Return (X, Y) of the center of cell containing provided text 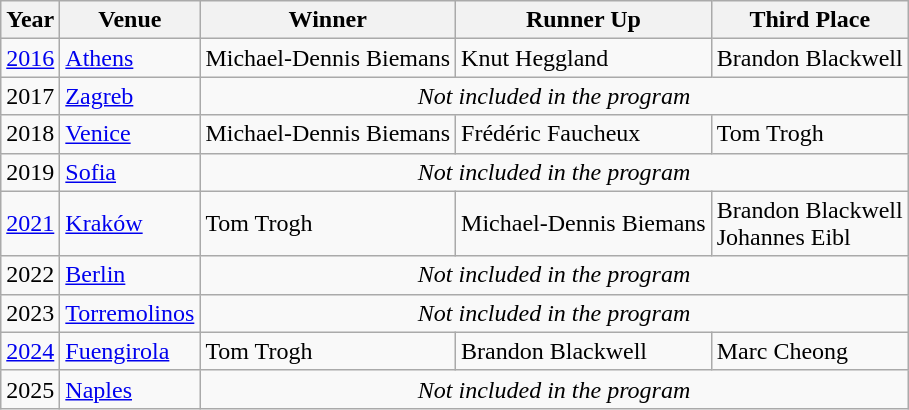
Kraków (130, 224)
Sofia (130, 172)
Winner (328, 20)
Torremolinos (130, 313)
Year (30, 20)
Fuengirola (130, 351)
Naples (130, 389)
Runner Up (584, 20)
2019 (30, 172)
2025 (30, 389)
2021 (30, 224)
2023 (30, 313)
Brandon Blackwell Johannes Eibl (810, 224)
2017 (30, 96)
Knut Heggland (584, 58)
2024 (30, 351)
Frédéric Faucheux (584, 134)
Zagreb (130, 96)
Berlin (130, 275)
2022 (30, 275)
Third Place (810, 20)
2018 (30, 134)
Marc Cheong (810, 351)
Athens (130, 58)
Venue (130, 20)
Venice (130, 134)
2016 (30, 58)
